Detect which cell encompasses the target text, then output its [X, Y] center coordinate. 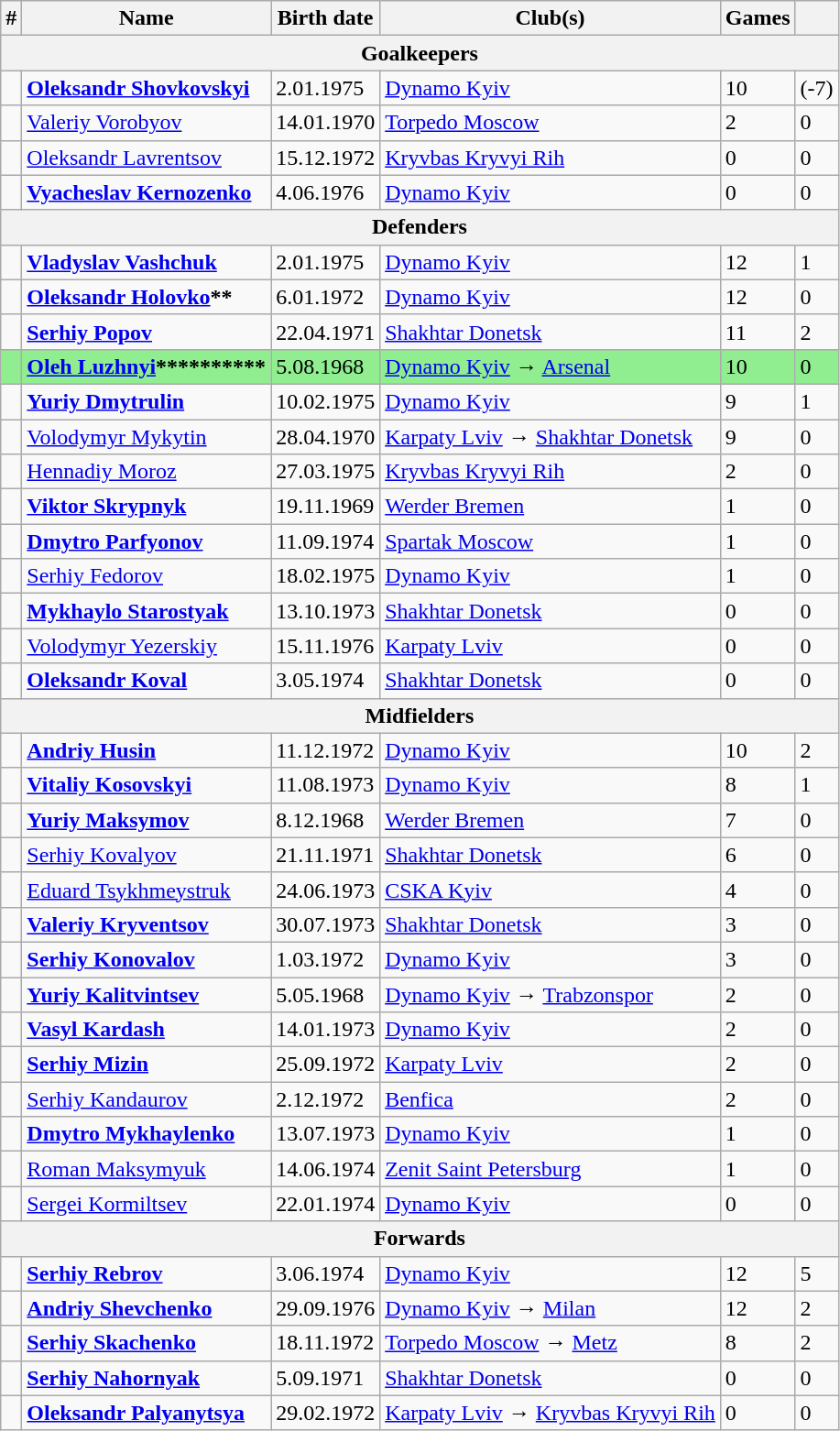
11.09.1974 [326, 541]
Defenders [420, 227]
Vitaliy Kosovskyi [147, 785]
Karpaty Lviv → Shakhtar Donetsk [551, 437]
Valeriy Kryventsov [147, 924]
Serhiy Rebrov [147, 1273]
Oleh Luzhnyi********** [147, 366]
Roman Maksymyuk [147, 1169]
Dynamo Kyiv → Milan [551, 1308]
Serhiy Skachenko [147, 1343]
Valeriy Vorobyov [147, 123]
14.01.1970 [326, 123]
18.02.1975 [326, 576]
24.06.1973 [326, 890]
(-7) [817, 88]
Oleksandr Palyanytsya [147, 1413]
11 [758, 332]
19.11.1969 [326, 507]
22.04.1971 [326, 332]
3.05.1974 [326, 681]
Forwards [420, 1239]
Dynamo Kyiv → Trabzonspor [551, 994]
13.07.1973 [326, 1134]
Serhiy Mizin [147, 1065]
14.01.1973 [326, 1030]
Yuriy Maksymov [147, 820]
Vasyl Kardash [147, 1030]
22.01.1974 [326, 1204]
Zenit Saint Petersburg [551, 1169]
# [11, 18]
Serhiy Nahornyak [147, 1378]
30.07.1973 [326, 924]
10.02.1975 [326, 401]
Oleksandr Holovko** [147, 297]
Viktor Skrypnyk [147, 507]
14.06.1974 [326, 1169]
3.06.1974 [326, 1273]
4 [758, 890]
Sergei Kormiltsev [147, 1204]
Eduard Tsykhmeystruk [147, 890]
Volodymyr Mykytin [147, 437]
Serhiy Kandaurov [147, 1099]
5.09.1971 [326, 1378]
6.01.1972 [326, 297]
Benfica [551, 1099]
Serhiy Popov [147, 332]
Goalkeepers [420, 53]
Andriy Husin [147, 750]
29.09.1976 [326, 1308]
29.02.1972 [326, 1413]
6 [758, 855]
Andriy Shevchenko [147, 1308]
Birth date [326, 18]
Games [758, 18]
8.12.1968 [326, 820]
Midfielders [420, 715]
Yuriy Dmytrulin [147, 401]
Dmytro Parfyonov [147, 541]
18.11.1972 [326, 1343]
5 [817, 1273]
CSKA Kyiv [551, 890]
Dynamo Kyiv → Arsenal [551, 366]
Yuriy Kalitvintsev [147, 994]
Spartak Moscow [551, 541]
Volodymyr Yezerskiy [147, 646]
Vyacheslav Kernozenko [147, 192]
Oleksandr Shovkovskyi [147, 88]
28.04.1970 [326, 437]
Serhiy Konovalov [147, 959]
27.03.1975 [326, 472]
15.11.1976 [326, 646]
5.08.1968 [326, 366]
1.03.1972 [326, 959]
Club(s) [551, 18]
4.06.1976 [326, 192]
2.12.1972 [326, 1099]
7 [758, 820]
15.12.1972 [326, 158]
Name [147, 18]
Torpedo Moscow → Metz [551, 1343]
21.11.1971 [326, 855]
Karpaty Lviv → Kryvbas Kryvyi Rih [551, 1413]
11.12.1972 [326, 750]
Serhiy Kovalyov [147, 855]
Hennadiy Moroz [147, 472]
Dmytro Mykhaylenko [147, 1134]
Oleksandr Koval [147, 681]
13.10.1973 [326, 611]
5.05.1968 [326, 994]
Serhiy Fedorov [147, 576]
25.09.1972 [326, 1065]
Mykhaylo Starostyak [147, 611]
Oleksandr Lavrentsov [147, 158]
11.08.1973 [326, 785]
Torpedo Moscow [551, 123]
Vladyslav Vashchuk [147, 262]
